Determine the [x, y] coordinate at the center of the cell enclosing the given text.  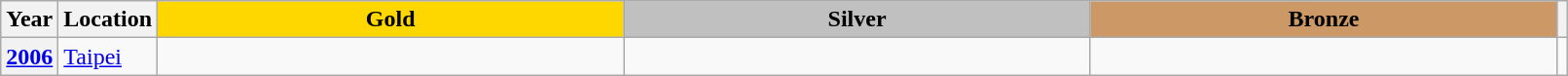
Gold [391, 19]
Bronze [1324, 19]
Taipei [108, 57]
Location [108, 19]
2006 [29, 57]
Year [29, 19]
Silver [857, 19]
